Provide the (X, Y) coordinate of the cell's center where the given text is located.  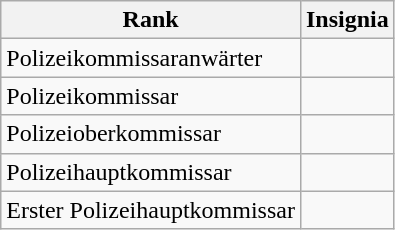
Polizeikommissaranwärter (151, 58)
Erster Polizeihauptkommissar (151, 210)
Polizeioberkommissar (151, 134)
Rank (151, 20)
Polizeikommissar (151, 96)
Polizeihauptkommissar (151, 172)
Insignia (347, 20)
